From the cell containing the given text, extract its center point as (X, Y) coordinate. 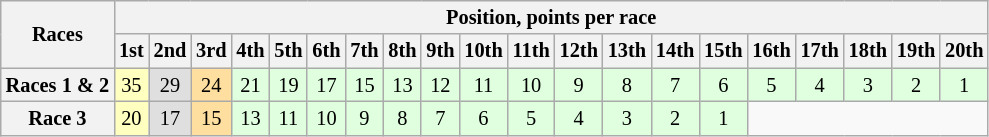
5th (288, 51)
17th (820, 51)
29 (170, 85)
Race 3 (58, 118)
4th (250, 51)
1st (132, 51)
8th (402, 51)
24 (211, 85)
20th (964, 51)
10th (483, 51)
16th (771, 51)
15th (723, 51)
Position, points per race (551, 17)
7th (364, 51)
14th (675, 51)
20 (132, 118)
9th (440, 51)
13th (627, 51)
6th (326, 51)
21 (250, 85)
19 (288, 85)
Races (58, 34)
35 (132, 85)
12th (579, 51)
19th (916, 51)
11th (532, 51)
3rd (211, 51)
18th (868, 51)
2nd (170, 51)
12 (440, 85)
Races 1 & 2 (58, 85)
